From the cell containing the given text, extract its center point as (X, Y) coordinate. 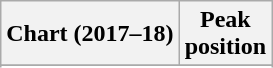
Peakposition (225, 34)
Chart (2017–18) (90, 34)
